Find where the given text appears and provide that cell's center as [x, y] coordinate. 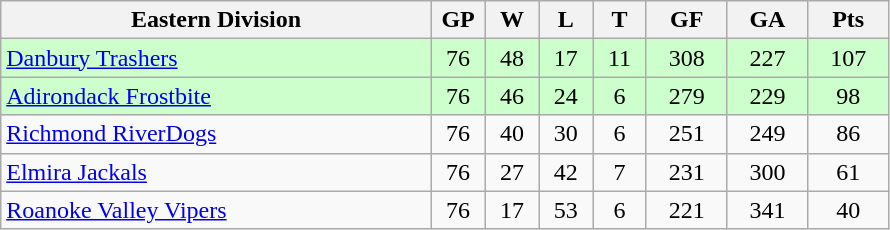
229 [768, 96]
107 [848, 58]
GP [458, 20]
Eastern Division [216, 20]
24 [566, 96]
7 [620, 172]
Roanoke Valley Vipers [216, 210]
30 [566, 134]
53 [566, 210]
249 [768, 134]
27 [512, 172]
251 [686, 134]
308 [686, 58]
341 [768, 210]
L [566, 20]
46 [512, 96]
W [512, 20]
T [620, 20]
98 [848, 96]
300 [768, 172]
Adirondack Frostbite [216, 96]
86 [848, 134]
227 [768, 58]
11 [620, 58]
279 [686, 96]
61 [848, 172]
Richmond RiverDogs [216, 134]
Danbury Trashers [216, 58]
48 [512, 58]
Pts [848, 20]
GF [686, 20]
221 [686, 210]
231 [686, 172]
Elmira Jackals [216, 172]
GA [768, 20]
42 [566, 172]
